Locate the cell with the specified text and output its (x, y) center coordinate. 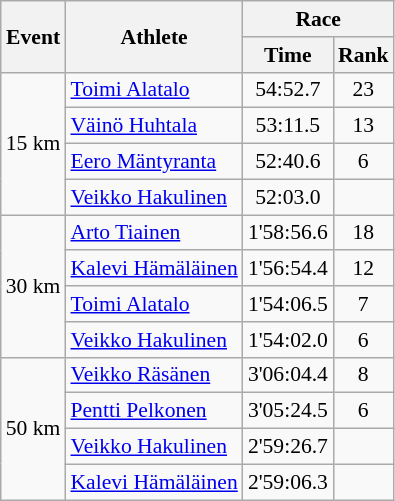
Race (318, 19)
1'58:56.6 (288, 233)
54:52.7 (288, 90)
1'56:54.4 (288, 269)
8 (364, 375)
53:11.5 (288, 126)
7 (364, 304)
Event (34, 36)
1'54:06.5 (288, 304)
Eero Mäntyranta (154, 162)
2'59:26.7 (288, 447)
Veikko Räsänen (154, 375)
1'54:02.0 (288, 340)
12 (364, 269)
2'59:06.3 (288, 482)
3'05:24.5 (288, 411)
18 (364, 233)
Pentti Pelkonen (154, 411)
52:03.0 (288, 197)
Rank (364, 55)
52:40.6 (288, 162)
30 km (34, 286)
Väinö Huhtala (154, 126)
Time (288, 55)
15 km (34, 143)
13 (364, 126)
3'06:04.4 (288, 375)
Athlete (154, 36)
Arto Tiainen (154, 233)
23 (364, 90)
50 km (34, 428)
